Locate the cell with the specified text and output its [X, Y] center coordinate. 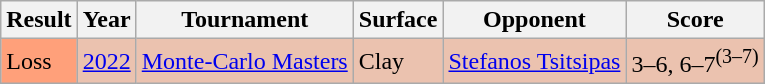
Year [106, 20]
Opponent [534, 20]
Score [695, 20]
Result [39, 20]
Stefanos Tsitsipas [534, 62]
Clay [398, 62]
Surface [398, 20]
Loss [39, 62]
Monte-Carlo Masters [244, 62]
3–6, 6–7(3–7) [695, 62]
Tournament [244, 20]
2022 [106, 62]
